Locate the cell with the specified text and output its (X, Y) center coordinate. 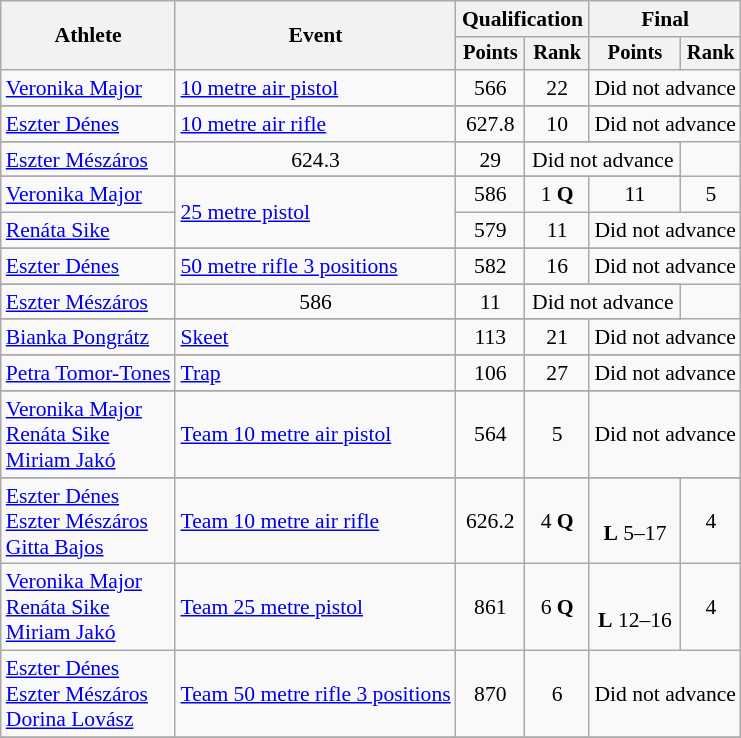
6 Q (557, 608)
113 (490, 338)
25 metre pistol (315, 212)
50 metre rifle 3 positions (315, 267)
Final (665, 19)
6 (557, 694)
Renáta Sike (88, 231)
10 (557, 124)
10 metre air pistol (315, 88)
861 (490, 608)
10 metre air rifle (315, 124)
Petra Tomor-Tones (88, 373)
1 Q (557, 195)
Qualification (523, 19)
L 5–17 (634, 522)
27 (557, 373)
564 (490, 434)
Trap (315, 373)
L 12–16 (634, 608)
106 (490, 373)
624.3 (315, 160)
Athlete (88, 36)
582 (490, 267)
626.2 (490, 522)
Team 10 metre air rifle (315, 522)
22 (557, 88)
Skeet (315, 338)
Eszter DénesEszter MészárosGitta Bajos (88, 522)
Event (315, 36)
Bianka Pongrátz (88, 338)
870 (490, 694)
627.8 (490, 124)
Eszter DénesEszter MészárosDorina Lovász (88, 694)
Team 10 metre air pistol (315, 434)
Team 25 metre pistol (315, 608)
29 (490, 160)
579 (490, 231)
16 (557, 267)
4 Q (557, 522)
566 (490, 88)
Team 50 metre rifle 3 positions (315, 694)
21 (557, 338)
